Return (X, Y) of the center of cell containing provided text 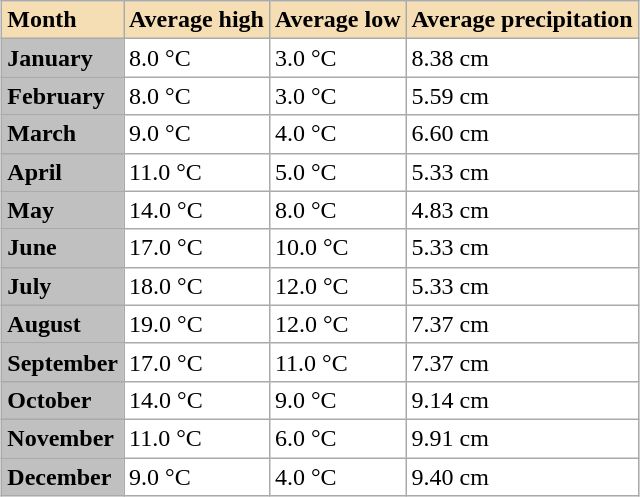
October (63, 400)
8.38 cm (522, 58)
9.91 cm (522, 438)
September (63, 362)
6.60 cm (522, 134)
Month (63, 20)
19.0 °C (197, 324)
March (63, 134)
November (63, 438)
May (63, 210)
Average precipitation (522, 20)
April (63, 172)
December (63, 477)
Average low (338, 20)
August (63, 324)
Average high (197, 20)
June (63, 248)
February (63, 96)
5.59 cm (522, 96)
6.0 °C (338, 438)
5.0 °C (338, 172)
July (63, 286)
9.40 cm (522, 477)
January (63, 58)
18.0 °C (197, 286)
9.14 cm (522, 400)
10.0 °C (338, 248)
4.83 cm (522, 210)
